Output the [x, y] coordinate of the center of the cell containing the given text.  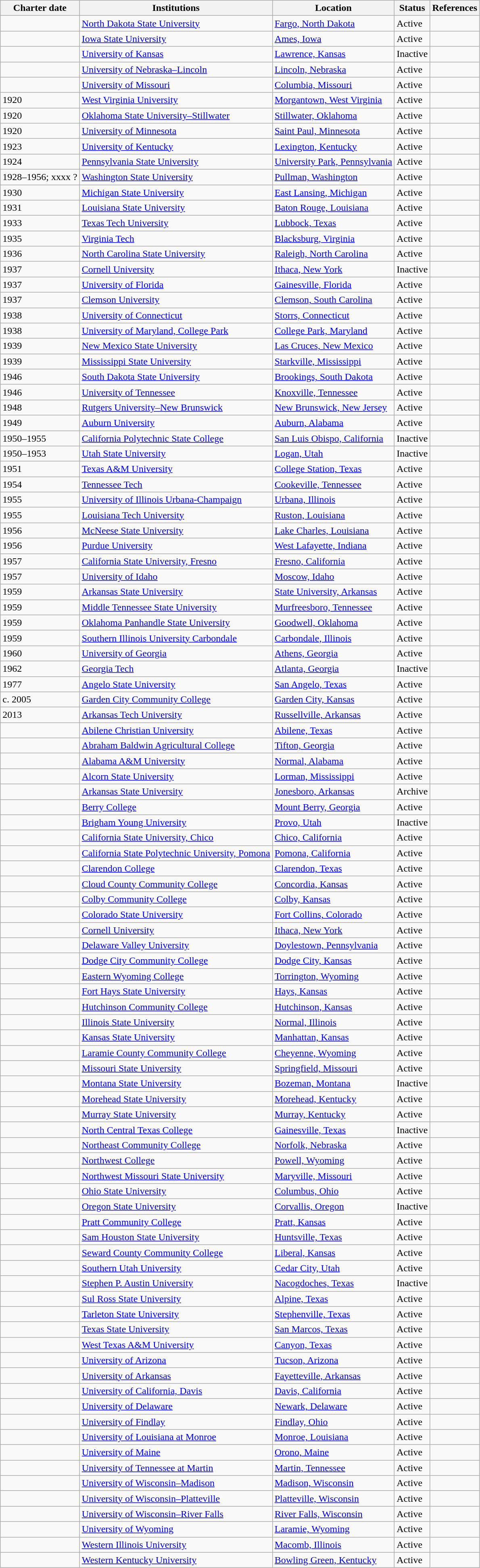
Mississippi State University [176, 361]
Murray State University [176, 1114]
1960 [40, 653]
University of Idaho [176, 576]
Lake Charles, Louisiana [333, 530]
Washington State University [176, 177]
Georgia Tech [176, 669]
Cedar City, Utah [333, 1268]
University of Findlay [176, 1421]
Maryville, Missouri [333, 1176]
Brigham Young University [176, 822]
California State Polytechnic University, Pomona [176, 853]
Brookings, South Dakota [333, 377]
Normal, Alabama [333, 761]
University of Missouri [176, 85]
Western Kentucky University [176, 1560]
Orono, Maine [333, 1453]
Michigan State University [176, 193]
Laramie County Community College [176, 1053]
Clarendon, Texas [333, 868]
Doylestown, Pennsylvania [333, 945]
Newark, Delaware [333, 1406]
University of Wisconsin–Platteville [176, 1499]
Morgantown, West Virginia [333, 100]
1949 [40, 423]
Manhattan, Kansas [333, 1038]
Clemson University [176, 300]
Southern Utah University [176, 1268]
Corvallis, Oregon [333, 1207]
University of Kentucky [176, 146]
State University, Arkansas [333, 592]
Archive [412, 792]
Southern Illinois University Carbondale [176, 638]
Garden City, Kansas [333, 700]
Moscow, Idaho [333, 576]
Provo, Utah [333, 822]
Stephenville, Texas [333, 1314]
Ruston, Louisiana [333, 515]
Delaware Valley University [176, 945]
Knoxville, Tennessee [333, 392]
Institutions [176, 8]
c. 2005 [40, 700]
University of Tennessee at Martin [176, 1468]
Russellville, Arkansas [333, 715]
Tarleton State University [176, 1314]
Dodge City Community College [176, 961]
Utah State University [176, 454]
Lincoln, Nebraska [333, 69]
University of Arizona [176, 1360]
Hutchinson Community College [176, 1007]
University of Florida [176, 285]
Colby, Kansas [333, 899]
Sul Ross State University [176, 1299]
Ohio State University [176, 1191]
California State University, Chico [176, 838]
University of Arkansas [176, 1375]
University of Connecticut [176, 315]
East Lansing, Michigan [333, 193]
Nacogdoches, Texas [333, 1283]
1954 [40, 484]
Angelo State University [176, 684]
Blacksburg, Virginia [333, 239]
Jonesboro, Arkansas [333, 792]
1931 [40, 208]
Northwest College [176, 1160]
Urbana, Illinois [333, 500]
Alabama A&M University [176, 761]
1950–1953 [40, 454]
Logan, Utah [333, 454]
University of Louisiana at Monroe [176, 1437]
Tucson, Arizona [333, 1360]
Las Cruces, New Mexico [333, 346]
Gainesville, Texas [333, 1130]
Monroe, Louisiana [333, 1437]
Garden City Community College [176, 700]
Fayetteville, Arkansas [333, 1375]
Lexington, Kentucky [333, 146]
Murray, Kentucky [333, 1114]
Starkville, Mississippi [333, 361]
Liberal, Kansas [333, 1253]
1962 [40, 669]
Madison, Wisconsin [333, 1483]
Oklahoma State University–Stillwater [176, 115]
Louisiana State University [176, 208]
Kansas State University [176, 1038]
Colorado State University [176, 914]
Lorman, Mississippi [333, 776]
University of Maine [176, 1453]
Platteville, Wisconsin [333, 1499]
Tifton, Georgia [333, 746]
University Park, Pennsylvania [333, 161]
Abilene Christian University [176, 730]
New Brunswick, New Jersey [333, 407]
Northwest Missouri State University [176, 1176]
Normal, Illinois [333, 1022]
Mount Berry, Georgia [333, 807]
Texas State University [176, 1329]
Springfield, Missouri [333, 1068]
1928–1956; xxxx ? [40, 177]
Texas Tech University [176, 223]
University of California, Davis [176, 1391]
College Park, Maryland [333, 331]
Texas A&M University [176, 469]
University of Illinois Urbana-Champaign [176, 500]
1977 [40, 684]
Rutgers University–New Brunswick [176, 407]
North Central Texas College [176, 1130]
Oregon State University [176, 1207]
University of Georgia [176, 653]
Athens, Georgia [333, 653]
University of Nebraska–Lincoln [176, 69]
Lubbock, Texas [333, 223]
1936 [40, 254]
Hays, Kansas [333, 992]
Torrington, Wyoming [333, 976]
University of Minnesota [176, 131]
Pratt, Kansas [333, 1222]
Laramie, Wyoming [333, 1529]
San Marcos, Texas [333, 1329]
Bowling Green, Kentucky [333, 1560]
North Carolina State University [176, 254]
California Polytechnic State College [176, 438]
West Lafayette, Indiana [333, 546]
Middle Tennessee State University [176, 607]
1948 [40, 407]
California State University, Fresno [176, 561]
Goodwell, Oklahoma [333, 623]
Clarendon College [176, 868]
University of Wisconsin–Madison [176, 1483]
Stephen P. Austin University [176, 1283]
Storrs, Connecticut [333, 315]
Colby Community College [176, 899]
Stillwater, Oklahoma [333, 115]
Ames, Iowa [333, 39]
University of Wyoming [176, 1529]
1951 [40, 469]
Fargo, North Dakota [333, 23]
South Dakota State University [176, 377]
San Angelo, Texas [333, 684]
College Station, Texas [333, 469]
Gainesville, Florida [333, 285]
Status [412, 8]
Clemson, South Carolina [333, 300]
Cookeville, Tennessee [333, 484]
Columbus, Ohio [333, 1191]
Pratt Community College [176, 1222]
Concordia, Kansas [333, 884]
Northeast Community College [176, 1145]
Hutchinson, Kansas [333, 1007]
1923 [40, 146]
Seward County Community College [176, 1253]
Auburn University [176, 423]
Illinois State University [176, 1022]
Norfolk, Nebraska [333, 1145]
Baton Rouge, Louisiana [333, 208]
Alcorn State University [176, 776]
Charter date [40, 8]
West Texas A&M University [176, 1345]
River Falls, Wisconsin [333, 1514]
Raleigh, North Carolina [333, 254]
Carbondale, Illinois [333, 638]
Cloud County Community College [176, 884]
Bozeman, Montana [333, 1084]
Columbia, Missouri [333, 85]
Purdue University [176, 546]
Montana State University [176, 1084]
Louisiana Tech University [176, 515]
University of Maryland, College Park [176, 331]
Western Illinois University [176, 1545]
Abraham Baldwin Agricultural College [176, 746]
Saint Paul, Minnesota [333, 131]
Atlanta, Georgia [333, 669]
Missouri State University [176, 1068]
Davis, California [333, 1391]
Pomona, California [333, 853]
Tennessee Tech [176, 484]
University of Wisconsin–River Falls [176, 1514]
Fort Collins, Colorado [333, 914]
Morehead State University [176, 1099]
Powell, Wyoming [333, 1160]
Murfreesboro, Tennessee [333, 607]
McNeese State University [176, 530]
Cheyenne, Wyoming [333, 1053]
Abilene, Texas [333, 730]
1930 [40, 193]
Alpine, Texas [333, 1299]
Arkansas Tech University [176, 715]
Pullman, Washington [333, 177]
1935 [40, 239]
Berry College [176, 807]
Pennsylvania State University [176, 161]
1950–1955 [40, 438]
Macomb, Illinois [333, 1545]
2013 [40, 715]
Eastern Wyoming College [176, 976]
1933 [40, 223]
Virginia Tech [176, 239]
Fort Hays State University [176, 992]
Chico, California [333, 838]
Huntsville, Texas [333, 1237]
University of Kansas [176, 54]
West Virginia University [176, 100]
Oklahoma Panhandle State University [176, 623]
Auburn, Alabama [333, 423]
Location [333, 8]
University of Tennessee [176, 392]
Lawrence, Kansas [333, 54]
Martin, Tennessee [333, 1468]
References [455, 8]
University of Delaware [176, 1406]
Dodge City, Kansas [333, 961]
Fresno, California [333, 561]
New Mexico State University [176, 346]
Morehead, Kentucky [333, 1099]
Iowa State University [176, 39]
Canyon, Texas [333, 1345]
1924 [40, 161]
Findlay, Ohio [333, 1421]
North Dakota State University [176, 23]
Sam Houston State University [176, 1237]
San Luis Obispo, California [333, 438]
